Output the (x, y) coordinate of the center of the cell containing the given text.  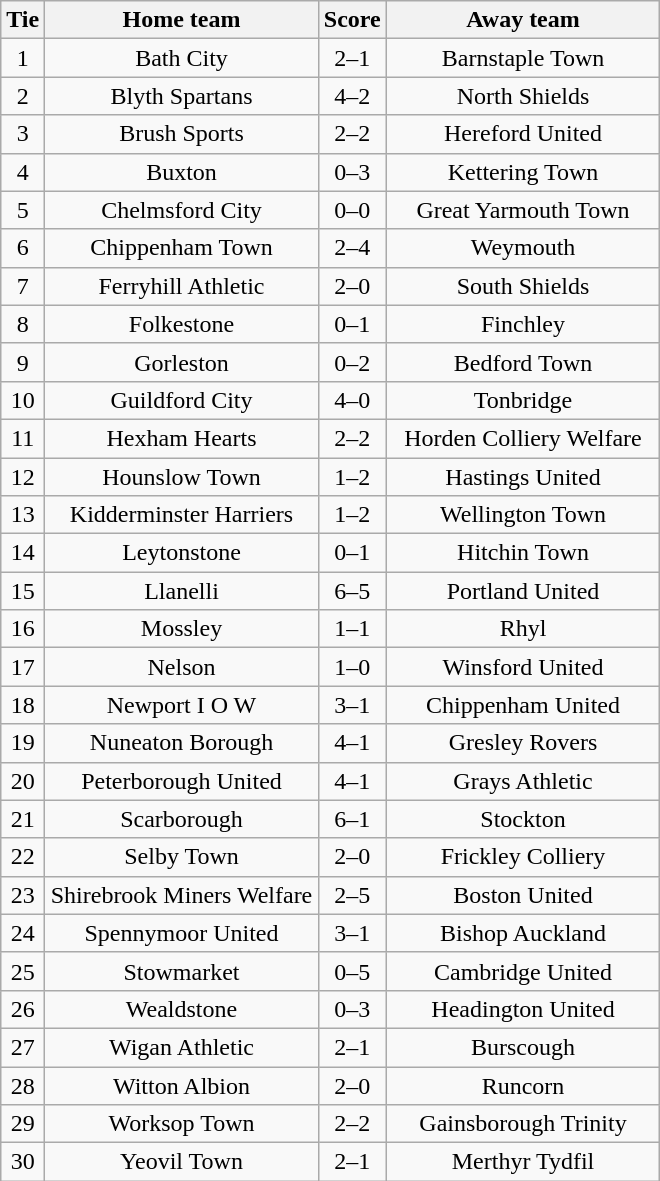
Ferryhill Athletic (182, 286)
Yeovil Town (182, 1162)
29 (23, 1124)
0–2 (352, 362)
2 (23, 96)
Finchley (523, 324)
Chippenham Town (182, 248)
Horden Colliery Welfare (523, 438)
1 (23, 58)
Newport I O W (182, 705)
Gainsborough Trinity (523, 1124)
Great Yarmouth Town (523, 210)
26 (23, 1009)
4–2 (352, 96)
5 (23, 210)
Boston United (523, 895)
Witton Albion (182, 1085)
1–1 (352, 629)
7 (23, 286)
Wealdstone (182, 1009)
Merthyr Tydfil (523, 1162)
Burscough (523, 1047)
Selby Town (182, 857)
18 (23, 705)
30 (23, 1162)
25 (23, 971)
Spennymoor United (182, 933)
3 (23, 134)
Frickley Colliery (523, 857)
Weymouth (523, 248)
21 (23, 819)
Gorleston (182, 362)
24 (23, 933)
Headington United (523, 1009)
Mossley (182, 629)
Guildford City (182, 400)
1–0 (352, 667)
Bishop Auckland (523, 933)
Runcorn (523, 1085)
4 (23, 172)
Rhyl (523, 629)
2–4 (352, 248)
Portland United (523, 591)
Folkestone (182, 324)
Buxton (182, 172)
23 (23, 895)
Hounslow Town (182, 477)
Bedford Town (523, 362)
Hexham Hearts (182, 438)
16 (23, 629)
22 (23, 857)
Cambridge United (523, 971)
Bath City (182, 58)
27 (23, 1047)
19 (23, 743)
Chippenham United (523, 705)
Peterborough United (182, 781)
Wigan Athletic (182, 1047)
Home team (182, 20)
14 (23, 553)
Leytonstone (182, 553)
Worksop Town (182, 1124)
Hitchin Town (523, 553)
Grays Athletic (523, 781)
Blyth Spartans (182, 96)
0–5 (352, 971)
Stowmarket (182, 971)
Score (352, 20)
Tonbridge (523, 400)
0–0 (352, 210)
Kettering Town (523, 172)
6–5 (352, 591)
Scarborough (182, 819)
Kidderminster Harriers (182, 515)
17 (23, 667)
Chelmsford City (182, 210)
2–5 (352, 895)
Hereford United (523, 134)
Winsford United (523, 667)
North Shields (523, 96)
Stockton (523, 819)
Shirebrook Miners Welfare (182, 895)
Away team (523, 20)
28 (23, 1085)
Nuneaton Borough (182, 743)
13 (23, 515)
Brush Sports (182, 134)
10 (23, 400)
8 (23, 324)
6 (23, 248)
4–0 (352, 400)
6–1 (352, 819)
South Shields (523, 286)
Llanelli (182, 591)
12 (23, 477)
Nelson (182, 667)
11 (23, 438)
9 (23, 362)
20 (23, 781)
Tie (23, 20)
15 (23, 591)
Wellington Town (523, 515)
Gresley Rovers (523, 743)
Hastings United (523, 477)
Barnstaple Town (523, 58)
